Capture the cell that displays the provided text and extract its (x, y) central coordinate. 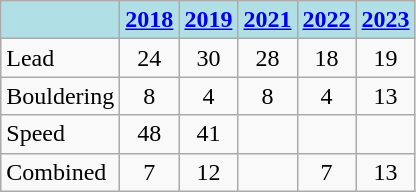
2022 (326, 20)
48 (150, 134)
18 (326, 58)
24 (150, 58)
Lead (60, 58)
28 (268, 58)
2019 (208, 20)
Bouldering (60, 96)
30 (208, 58)
Speed (60, 134)
2023 (386, 20)
19 (386, 58)
2018 (150, 20)
41 (208, 134)
12 (208, 172)
2021 (268, 20)
Combined (60, 172)
